For the text-containing cell, return its midpoint in (x, y) coordinate format. 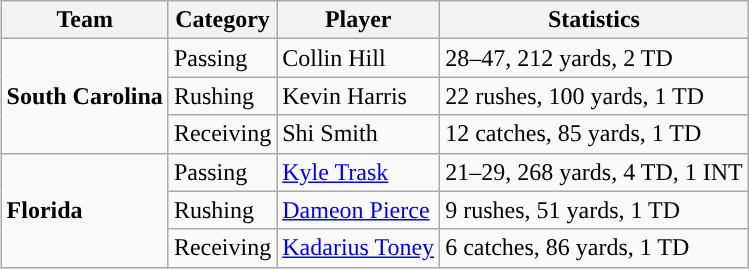
Collin Hill (358, 58)
Statistics (594, 20)
12 catches, 85 yards, 1 TD (594, 134)
Player (358, 20)
Kevin Harris (358, 96)
Kadarius Toney (358, 248)
Shi Smith (358, 134)
Florida (84, 210)
Kyle Trask (358, 172)
6 catches, 86 yards, 1 TD (594, 248)
Team (84, 20)
Dameon Pierce (358, 210)
21–29, 268 yards, 4 TD, 1 INT (594, 172)
South Carolina (84, 96)
22 rushes, 100 yards, 1 TD (594, 96)
Category (222, 20)
9 rushes, 51 yards, 1 TD (594, 210)
28–47, 212 yards, 2 TD (594, 58)
